Pinpoint the cell where the given text exists, returning its (X, Y) midpoint coordinate. 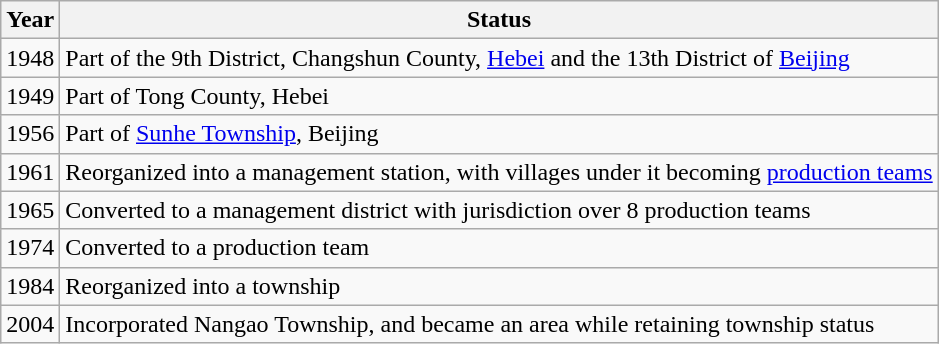
Reorganized into a township (499, 286)
Converted to a production team (499, 248)
1956 (30, 134)
1984 (30, 286)
Status (499, 20)
1974 (30, 248)
Incorporated Nangao Township, and became an area while retaining township status (499, 324)
2004 (30, 324)
Part of Tong County, Hebei (499, 96)
1965 (30, 210)
1961 (30, 172)
1949 (30, 96)
Part of the 9th District, Changshun County, Hebei and the 13th District of Beijing (499, 58)
Year (30, 20)
Part of Sunhe Township, Beijing (499, 134)
Converted to a management district with jurisdiction over 8 production teams (499, 210)
Reorganized into a management station, with villages under it becoming production teams (499, 172)
1948 (30, 58)
